For the text-containing cell, return its midpoint in (x, y) coordinate format. 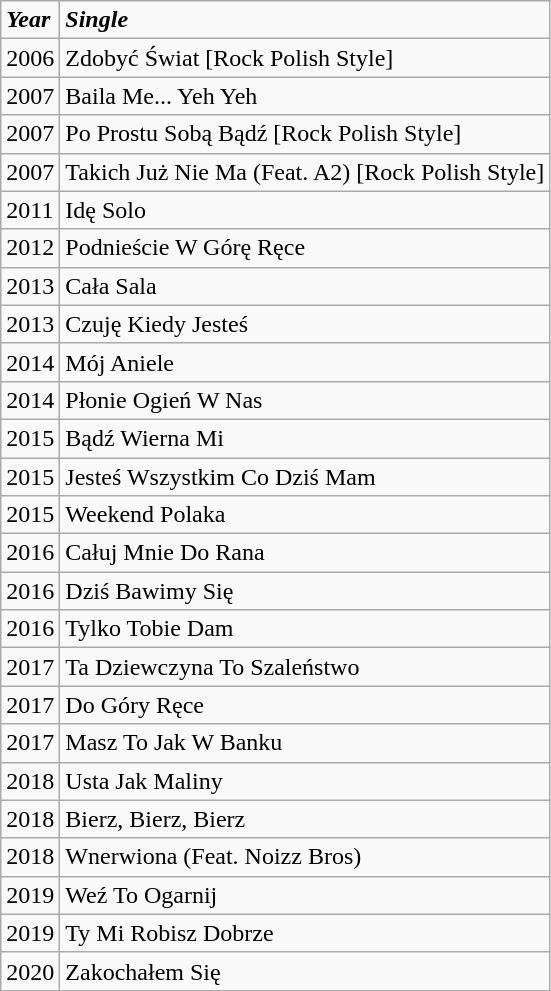
Weź To Ogarnij (305, 895)
Podnieście W Górę Ręce (305, 248)
Takich Już Nie Ma (Feat. A2) [Rock Polish Style] (305, 172)
Wnerwiona (Feat. Noizz Bros) (305, 857)
Single (305, 20)
Jesteś Wszystkim Co Dziś Mam (305, 477)
Płonie Ogień W Nas (305, 400)
Mój Aniele (305, 362)
Dziś Bawimy Się (305, 591)
2006 (30, 58)
Do Góry Ręce (305, 705)
Baila Me... Yeh Yeh (305, 96)
Ty Mi Robisz Dobrze (305, 933)
Year (30, 20)
Usta Jak Maliny (305, 781)
Zdobyć Świat [Rock Polish Style] (305, 58)
Tylko Tobie Dam (305, 629)
2011 (30, 210)
Bierz, Bierz, Bierz (305, 819)
Masz To Jak W Banku (305, 743)
Idę Solo (305, 210)
2012 (30, 248)
Weekend Polaka (305, 515)
2020 (30, 971)
Po Prostu Sobą Bądź [Rock Polish Style] (305, 134)
Cała Sala (305, 286)
Całuj Mnie Do Rana (305, 553)
Czuję Kiedy Jesteś (305, 324)
Ta Dziewczyna To Szaleństwo (305, 667)
Zakochałem Się (305, 971)
Bądź Wierna Mi (305, 438)
